Output the (X, Y) coordinate of the center of the cell containing the given text.  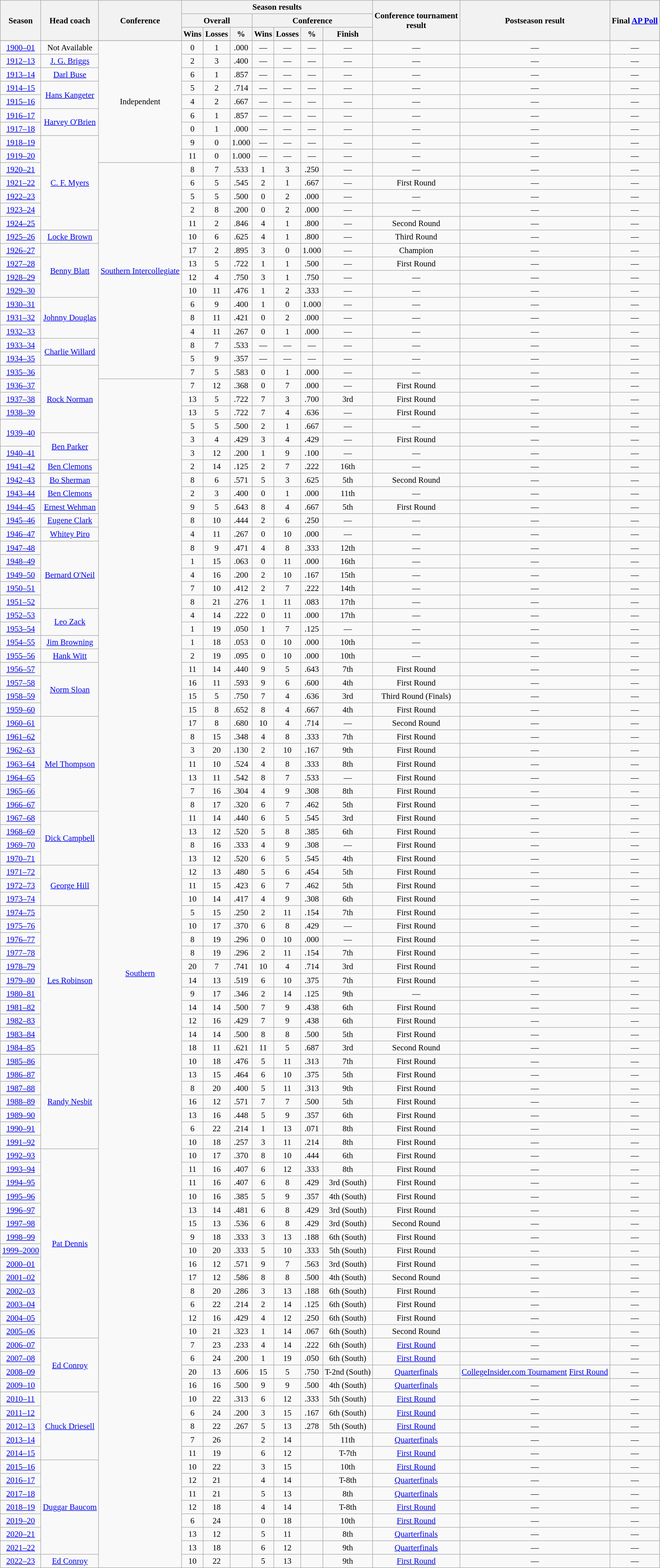
1968–69 (21, 831)
1982–83 (21, 1021)
2021–22 (21, 1548)
1915–16 (21, 102)
1994–95 (21, 1183)
1995–96 (21, 1196)
1977–78 (21, 953)
1948–49 (21, 561)
Ernest Wehman (70, 507)
2016–17 (21, 1480)
2002–03 (21, 1291)
Third Round (416, 237)
1991–92 (21, 1142)
George Hill (70, 886)
.536 (241, 1223)
1939–40 (21, 433)
Independent (140, 102)
.067 (312, 1331)
26 (217, 1440)
2013–14 (21, 1440)
1956–57 (21, 669)
1955–56 (21, 656)
1949–50 (21, 575)
2012–13 (21, 1426)
1918–19 (21, 142)
1960–61 (21, 723)
1941–42 (21, 467)
Chuck Driesell (70, 1426)
Darl Buse (70, 75)
12th (348, 548)
1972–73 (21, 886)
Rock Norman (70, 399)
2001–02 (21, 1278)
2017–18 (21, 1494)
C. F. Myers (70, 183)
1964–65 (21, 778)
1937–38 (21, 399)
.368 (241, 386)
1983–84 (21, 1034)
1966–67 (21, 804)
1946–47 (21, 534)
1985–86 (21, 1061)
.233 (241, 1345)
1914–15 (21, 88)
.600 (312, 683)
Conference tournamentresult (416, 21)
Bernard O'Neil (70, 575)
Head coach (70, 21)
1974–75 (21, 913)
2019–20 (21, 1521)
1990–91 (21, 1129)
1979–80 (21, 980)
1961–62 (21, 737)
1943–44 (21, 494)
Locke Brown (70, 237)
J. G. Briggs (70, 61)
.348 (241, 737)
Champion (416, 251)
1950–51 (21, 588)
.524 (241, 764)
2010–11 (21, 1399)
1951–52 (21, 602)
Not Available (70, 48)
1944–45 (21, 507)
1980–81 (21, 994)
.083 (312, 602)
.412 (241, 588)
1965–66 (21, 791)
Leo Zack (70, 622)
1962–63 (21, 751)
1933–34 (21, 345)
CollegeInsider.com Tournament First Round (534, 1372)
1922–23 (21, 196)
Benny Blatt (70, 271)
.652 (241, 710)
1959–60 (21, 710)
.680 (241, 723)
.583 (241, 372)
.563 (312, 1264)
Duggar Baucom (70, 1507)
Johnny Douglas (70, 318)
Eugene Clark (70, 521)
Whitey Piro (70, 534)
2005–06 (21, 1331)
.417 (241, 899)
Dick Campbell (70, 838)
1984–85 (21, 1048)
1967–68 (21, 818)
1998–99 (21, 1237)
1923–24 (21, 210)
2006–07 (21, 1345)
1931–32 (21, 318)
.621 (241, 1048)
.346 (241, 994)
.304 (241, 791)
1969–70 (21, 845)
.063 (241, 561)
1992–93 (21, 1156)
.071 (312, 1129)
1930–31 (21, 304)
Mel Thompson (70, 764)
.480 (241, 872)
2009–10 (21, 1386)
Hank Witt (70, 656)
1921–22 (21, 183)
Southern (140, 973)
1928–29 (21, 278)
.421 (241, 318)
Harvey O'Brien (70, 122)
1919–20 (21, 156)
2008–09 (21, 1372)
1934–35 (21, 358)
.286 (241, 1291)
.895 (241, 251)
2022–23 (21, 1561)
.454 (312, 872)
Randy Nesbit (70, 1101)
1973–74 (21, 899)
2000–01 (21, 1264)
.593 (241, 683)
Season results (277, 7)
1912–13 (21, 61)
1945–46 (21, 521)
2014–15 (21, 1453)
1954–55 (21, 642)
.448 (241, 1115)
Ben Parker (70, 446)
.481 (241, 1210)
1997–98 (21, 1223)
2004–05 (21, 1318)
Finish (348, 34)
.095 (241, 656)
T-2nd (South) (348, 1372)
Postseason result (534, 21)
Season (21, 21)
1940–41 (21, 453)
.323 (241, 1331)
1970–71 (21, 858)
1924–25 (21, 223)
T-7th (348, 1453)
1987–88 (21, 1088)
.278 (312, 1426)
2020–21 (21, 1534)
2003–04 (21, 1305)
1957–58 (21, 683)
1926–27 (21, 251)
1996–97 (21, 1210)
1925–26 (21, 237)
2015–16 (21, 1467)
.276 (241, 602)
.471 (241, 548)
1916–17 (21, 115)
1913–14 (21, 75)
1952–53 (21, 615)
1986–87 (21, 1075)
1936–37 (21, 386)
1953–54 (21, 629)
1927–28 (21, 264)
1999–2000 (21, 1251)
Southern Intercollegiate (140, 271)
.257 (241, 1142)
Norm Sloan (70, 689)
.423 (241, 886)
Hans Kangeter (70, 95)
.606 (241, 1372)
Third Round (Finals) (416, 696)
1958–59 (21, 696)
1929–30 (21, 291)
1942–43 (21, 480)
.130 (241, 751)
1981–82 (21, 1007)
.053 (241, 642)
1900–01 (21, 48)
23 (217, 1345)
Final AP Poll (635, 21)
2007–08 (21, 1358)
.687 (312, 1048)
Pat Dennis (70, 1243)
1947–48 (21, 548)
.846 (241, 223)
1975–76 (21, 926)
1920–21 (21, 169)
1932–33 (21, 331)
1917–18 (21, 129)
1971–72 (21, 872)
1989–90 (21, 1115)
1976–77 (21, 940)
Overall (217, 21)
Les Robinson (70, 980)
.320 (241, 804)
1978–79 (21, 967)
.700 (312, 399)
.586 (241, 1278)
.741 (241, 967)
2011–12 (21, 1413)
1988–89 (21, 1102)
Jim Browning (70, 642)
14th (348, 588)
1938–39 (21, 413)
.464 (241, 1075)
.100 (312, 453)
1963–64 (21, 764)
.542 (241, 778)
2018–19 (21, 1507)
1993–94 (21, 1169)
Bo Sherman (70, 480)
1935–36 (21, 372)
.519 (241, 980)
Charlie Willard (70, 352)
15th (348, 575)
